Detect which cell encompasses the target text, then output its (X, Y) center coordinate. 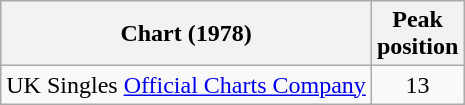
Peakposition (417, 34)
13 (417, 85)
Chart (1978) (186, 34)
UK Singles Official Charts Company (186, 85)
